Output the [X, Y] coordinate of the center of the cell containing the given text.  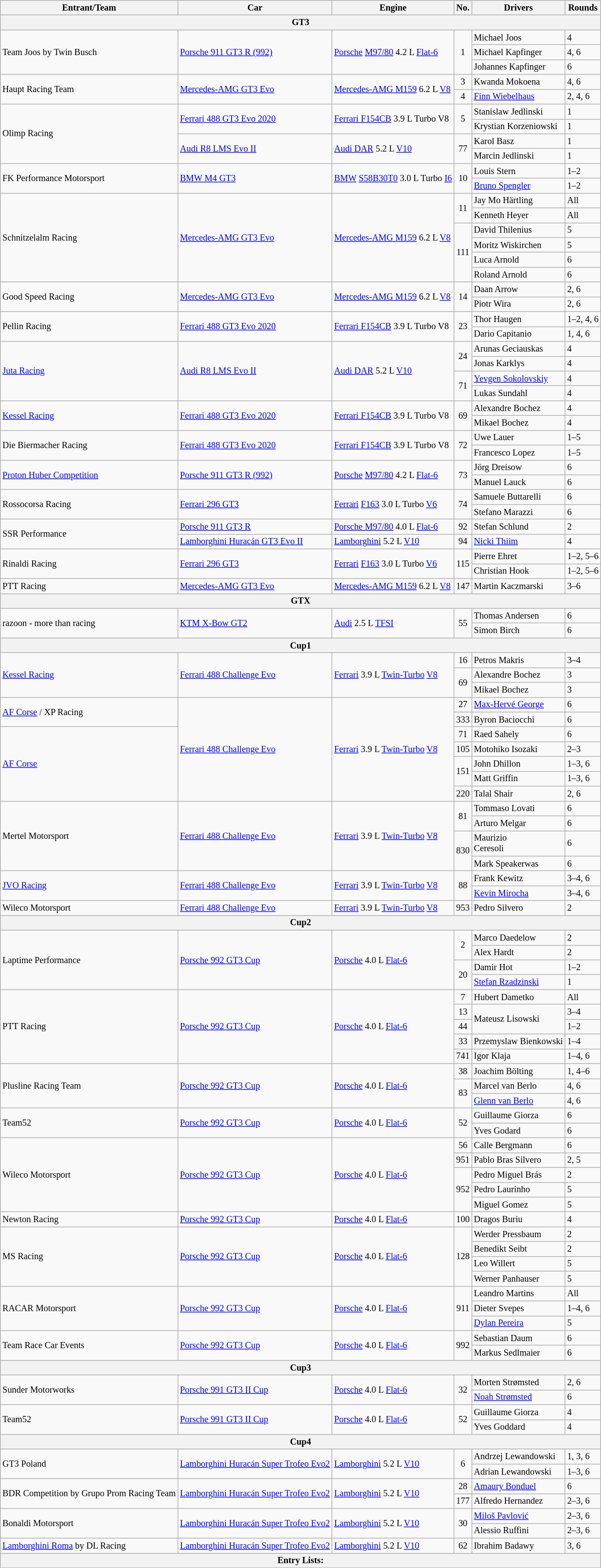
Joachim Bölting [518, 1071]
14 [463, 297]
David Thilenius [518, 230]
83 [463, 1094]
JVO Racing [89, 886]
Dragos Buriu [518, 1219]
Samuele Buttarelli [518, 497]
Pierre Ehret [518, 556]
953 [463, 908]
Car [255, 7]
Haupt Racing Team [89, 89]
30 [463, 1524]
Morten Strømsted [518, 1383]
128 [463, 1257]
830 [463, 850]
Piotr Wira [518, 304]
GTX [301, 601]
Andrzej Lewandowski [518, 1457]
72 [463, 445]
Pellin Racing [89, 326]
Adrian Lewandowski [518, 1472]
992 [463, 1346]
AF Corse / XP Racing [89, 712]
Marcel van Berlo [518, 1086]
Alfredo Hernandez [518, 1501]
Alessio Ruffini [518, 1531]
Byron Baciocchi [518, 719]
Calle Bergmann [518, 1145]
MS Racing [89, 1257]
Entry Lists: [301, 1561]
177 [463, 1501]
Yves Godard [518, 1131]
20 [463, 975]
Sunder Motorworks [89, 1390]
Mark Speakerwas [518, 864]
147 [463, 586]
Francesco Lopez [518, 452]
No. [463, 7]
11 [463, 208]
Krystian Korzeniowski [518, 126]
Rinaldi Racing [89, 564]
Cup4 [301, 1442]
73 [463, 475]
FK Performance Motorsport [89, 178]
Hubert Dametko [518, 997]
952 [463, 1190]
Simon Birch [518, 630]
1, 3, 6 [583, 1457]
Werder Pressbaum [518, 1234]
Porsche 911 GT3 R [255, 526]
SSR Performance [89, 534]
62 [463, 1546]
Glenn van Berlo [518, 1101]
16 [463, 660]
BMW M4 GT3 [255, 178]
Team Joos by Twin Busch [89, 52]
Dylan Pereira [518, 1323]
Yves Goddard [518, 1427]
13 [463, 1012]
Pedro Laurinho [518, 1190]
Sebastian Daum [518, 1338]
3–6 [583, 586]
Lamborghini Huracán GT3 Evo II [255, 541]
24 [463, 356]
Good Speed Racing [89, 297]
56 [463, 1145]
Leandro Martins [518, 1294]
Moritz Wiskirchen [518, 245]
Miguel Gomez [518, 1205]
2, 4, 6 [583, 96]
111 [463, 252]
Stefan Rzadzinski [518, 982]
1, 4, 6 [583, 334]
Rounds [583, 7]
Noah Strømsted [518, 1397]
Entrant/Team [89, 7]
151 [463, 771]
Thor Haugen [518, 319]
Johannes Kapfinger [518, 67]
Karol Basz [518, 141]
10 [463, 178]
1, 4–6 [583, 1071]
Talal Shair [518, 793]
Martin Kaczmarski [518, 586]
911 [463, 1309]
Lukas Sundahl [518, 393]
KTM X-Bow GT2 [255, 623]
23 [463, 326]
1–2, 4, 6 [583, 319]
Leo Willert [518, 1264]
Luca Arnold [518, 259]
Cup3 [301, 1368]
Arunas Geciauskas [518, 348]
AF Corse [89, 764]
Plusline Racing Team [89, 1086]
Przemyslaw Bienkowski [518, 1042]
Thomas Andersen [518, 615]
Kwanda Mokoena [518, 82]
Juta Racing [89, 371]
Werner Panhauser [518, 1279]
BDR Competition by Grupo Prom Racing Team [89, 1494]
Tommaso Lovati [518, 808]
32 [463, 1390]
7 [463, 997]
Bonaldi Motorsport [89, 1524]
2, 5 [583, 1160]
Michael Kapfinger [518, 52]
Christian Hook [518, 571]
Manuel Lauck [518, 482]
94 [463, 541]
Cup1 [301, 645]
Engine [393, 7]
Louis Stern [518, 171]
115 [463, 564]
Lamborghini Roma by DL Racing [89, 1546]
3, 6 [583, 1546]
Stanislaw Jedlinski [518, 111]
Proton Huber Competition [89, 475]
Die Biermacher Racing [89, 445]
Roland Arnold [518, 274]
Dario Capitanio [518, 334]
Pedro Silvero [518, 908]
Kenneth Heyer [518, 215]
Ibrahim Badawy [518, 1546]
John Dhillon [518, 764]
28 [463, 1486]
Laptime Performance [89, 960]
RACAR Motorsport [89, 1309]
Pablo Bras Silvero [518, 1160]
77 [463, 148]
33 [463, 1042]
Michael Joos [518, 37]
Pedro Miguel Brás [518, 1175]
Arturo Melgar [518, 823]
Drivers [518, 7]
Jay Mo Härtling [518, 200]
Schnitzelalm Racing [89, 237]
92 [463, 526]
1–4 [583, 1042]
44 [463, 1027]
81 [463, 816]
Petros Makris [518, 660]
Dieter Svepes [518, 1308]
Damir Hot [518, 967]
220 [463, 793]
Amaury Bonduel [518, 1486]
74 [463, 504]
Benedikt Seibt [518, 1249]
Marcin Jedlinski [518, 156]
Jörg Dreisow [518, 467]
BMW S58B30T0 3.0 L Turbo I6 [393, 178]
Finn Wiebelhaus [518, 96]
100 [463, 1219]
Rossocorsa Racing [89, 504]
Motohiko Isozaki [518, 749]
MaurizioCeresoli [518, 843]
GT3 [301, 22]
Frank Kewitz [518, 878]
Raed Sahely [518, 734]
Matt Griffin [518, 778]
Max-Hervé George [518, 704]
Stefan Schlund [518, 526]
Cup2 [301, 923]
Mateusz Lisowski [518, 1019]
951 [463, 1160]
Stefano Marazzi [518, 512]
Kevin Mirocha [518, 893]
38 [463, 1071]
55 [463, 623]
Daan Arrow [518, 289]
Jonas Karklys [518, 363]
Yevgen Sokolovskiy [518, 378]
razoon - more than racing [89, 623]
Audi 2.5 L TFSI [393, 623]
GT3 Poland [89, 1464]
333 [463, 719]
Igor Klaja [518, 1056]
Team Race Car Events [89, 1346]
2–3 [583, 749]
Uwe Lauer [518, 437]
Newton Racing [89, 1219]
Olimp Racing [89, 134]
Miloš Pavlović [518, 1516]
88 [463, 886]
Marco Daedelow [518, 938]
Porsche M97/80 4.0 L Flat-6 [393, 526]
27 [463, 704]
Mertel Motorsport [89, 836]
741 [463, 1056]
Nicki Thiim [518, 541]
105 [463, 749]
Alex Hardt [518, 953]
Bruno Spengler [518, 185]
Markus Sedlmaier [518, 1353]
